Extract the [x, y] coordinate from the center of the cell holding the provided text.  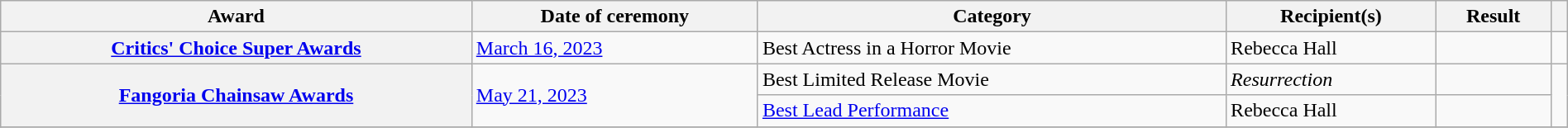
Best Limited Release Movie [992, 79]
Best Lead Performance [992, 111]
Critics' Choice Super Awards [237, 48]
Best Actress in a Horror Movie [992, 48]
Recipient(s) [1331, 17]
May 21, 2023 [614, 95]
Result [1494, 17]
Date of ceremony [614, 17]
Resurrection [1331, 79]
March 16, 2023 [614, 48]
Fangoria Chainsaw Awards [237, 95]
Award [237, 17]
Category [992, 17]
